Identify which cell holds the provided text, then report its (x, y) central coordinate. 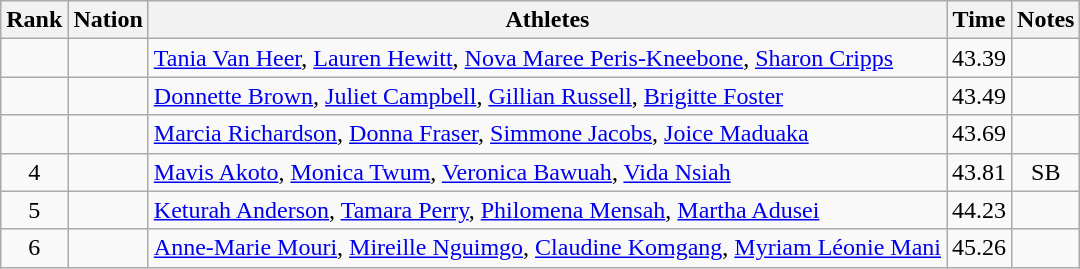
43.69 (980, 134)
Anne-Marie Mouri, Mireille Nguimgo, Claudine Komgang, Myriam Léonie Mani (547, 248)
44.23 (980, 210)
Time (980, 20)
43.49 (980, 96)
Rank (34, 20)
4 (34, 172)
Nation (108, 20)
Marcia Richardson, Donna Fraser, Simmone Jacobs, Joice Maduaka (547, 134)
Athletes (547, 20)
43.81 (980, 172)
45.26 (980, 248)
Tania Van Heer, Lauren Hewitt, Nova Maree Peris-Kneebone, Sharon Cripps (547, 58)
6 (34, 248)
SB (1046, 172)
Notes (1046, 20)
Mavis Akoto, Monica Twum, Veronica Bawuah, Vida Nsiah (547, 172)
Keturah Anderson, Tamara Perry, Philomena Mensah, Martha Adusei (547, 210)
5 (34, 210)
43.39 (980, 58)
Donnette Brown, Juliet Campbell, Gillian Russell, Brigitte Foster (547, 96)
